Scan for the cell matching the given text and deliver its [X, Y] coordinate at center. 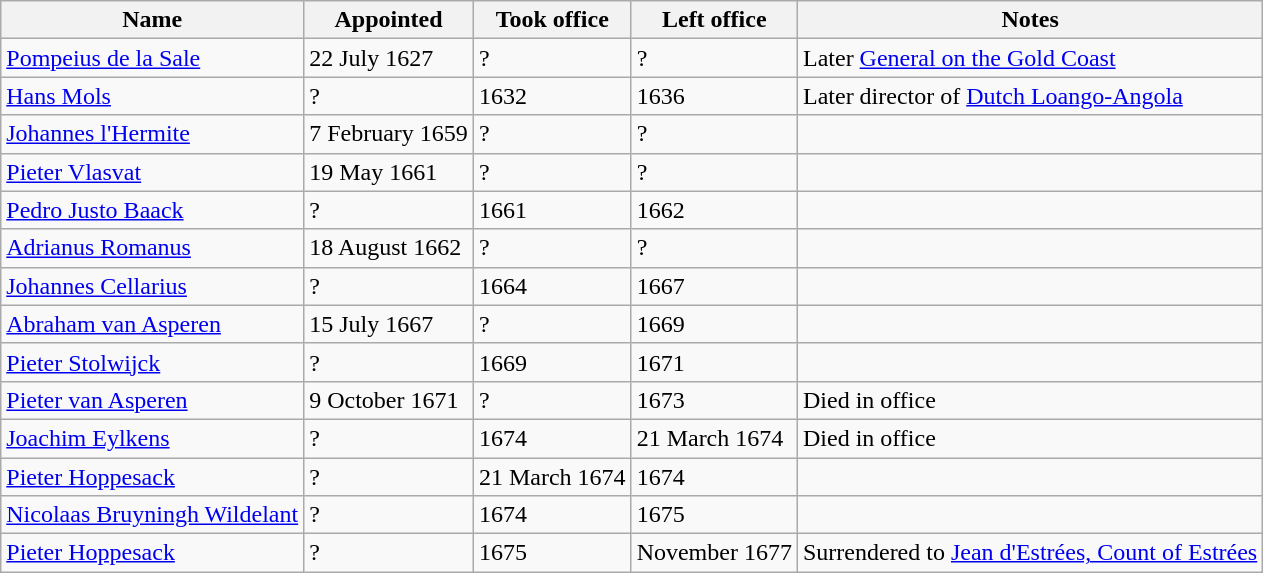
Pedro Justo Baack [152, 210]
Notes [1030, 20]
November 1677 [714, 553]
Pompeius de la Sale [152, 58]
1662 [714, 210]
1667 [714, 286]
Later General on the Gold Coast [1030, 58]
22 July 1627 [389, 58]
Abraham van Asperen [152, 324]
Pieter Vlasvat [152, 172]
Hans Mols [152, 96]
Name [152, 20]
19 May 1661 [389, 172]
Left office [714, 20]
Nicolaas Bruyningh Wildelant [152, 515]
Adrianus Romanus [152, 248]
Johannes l'Hermite [152, 134]
9 October 1671 [389, 400]
15 July 1667 [389, 324]
Appointed [389, 20]
1671 [714, 362]
Joachim Eylkens [152, 438]
1632 [552, 96]
1636 [714, 96]
Took office [552, 20]
1673 [714, 400]
18 August 1662 [389, 248]
Pieter van Asperen [152, 400]
7 February 1659 [389, 134]
1664 [552, 286]
Pieter Stolwijck [152, 362]
Surrendered to Jean d'Estrées, Count of Estrées [1030, 553]
Johannes Cellarius [152, 286]
Later director of Dutch Loango-Angola [1030, 96]
1661 [552, 210]
